Search for the cell housing the specified text and yield its (X, Y) center coordinate. 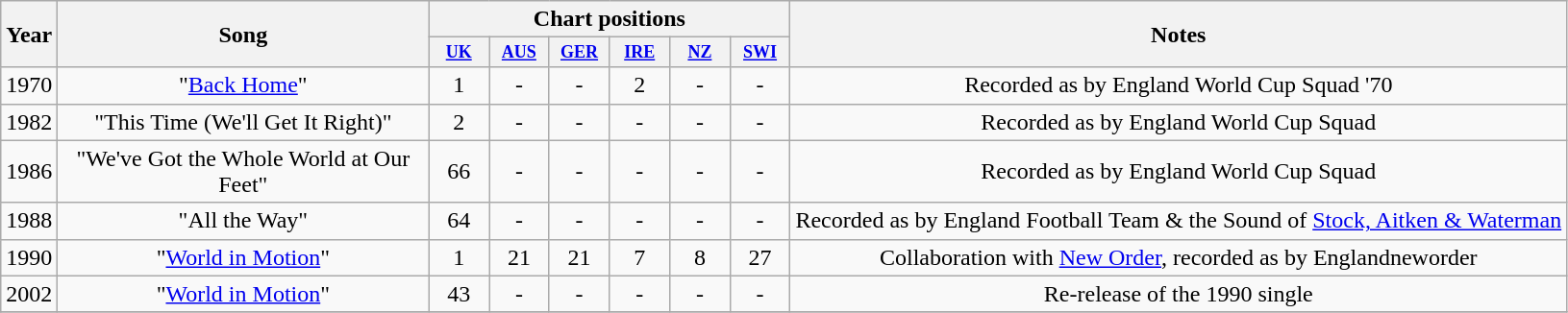
GER (579, 52)
Notes (1179, 35)
2002 (29, 294)
"All the Way" (243, 221)
1990 (29, 257)
Recorded as by England Football Team & the Sound of Stock, Aitken & Waterman (1179, 221)
SWI (759, 52)
UK (460, 52)
Song (243, 35)
Re-release of the 1990 single (1179, 294)
Year (29, 35)
AUS (519, 52)
1970 (29, 85)
1988 (29, 221)
64 (460, 221)
1986 (29, 171)
"We've Got the Whole World at Our Feet" (243, 171)
NZ (700, 52)
IRE (640, 52)
27 (759, 257)
8 (700, 257)
66 (460, 171)
Chart positions (610, 19)
Collaboration with New Order, recorded as by Englandneworder (1179, 257)
Recorded as by England World Cup Squad '70 (1179, 85)
"Back Home" (243, 85)
"This Time (We'll Get It Right)" (243, 122)
1982 (29, 122)
43 (460, 294)
7 (640, 257)
